Output the (x, y) coordinate of the center of the cell containing the given text.  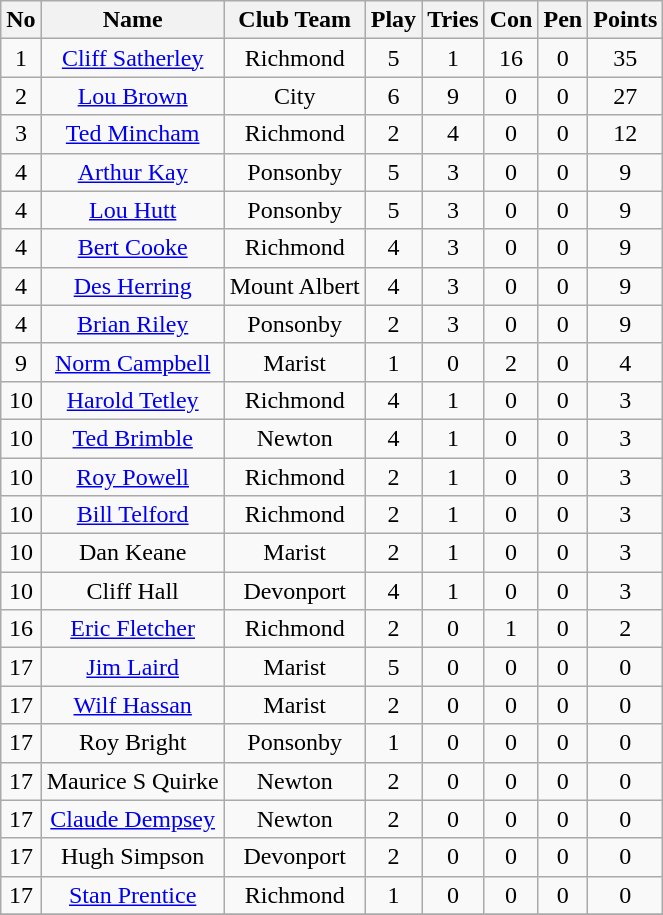
Mount Albert (294, 286)
Dan Keane (132, 553)
Name (132, 20)
35 (626, 58)
Arthur Kay (132, 172)
Norm Campbell (132, 362)
6 (393, 96)
12 (626, 134)
Maurice S Quirke (132, 781)
Wilf Hassan (132, 705)
Points (626, 20)
Play (393, 20)
Cliff Satherley (132, 58)
Harold Tetley (132, 400)
Tries (454, 20)
Ted Mincham (132, 134)
Con (511, 20)
Ted Brimble (132, 438)
City (294, 96)
Lou Hutt (132, 210)
Cliff Hall (132, 591)
Eric Fletcher (132, 629)
Hugh Simpson (132, 857)
Roy Powell (132, 477)
Jim Laird (132, 667)
27 (626, 96)
Club Team (294, 20)
Des Herring (132, 286)
Pen (563, 20)
Stan Prentice (132, 895)
Bill Telford (132, 515)
Lou Brown (132, 96)
No (21, 20)
Bert Cooke (132, 248)
Roy Bright (132, 743)
Claude Dempsey (132, 819)
Brian Riley (132, 324)
